Scan for the cell matching the given text and deliver its (X, Y) coordinate at center. 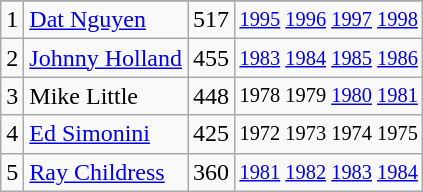
4 (12, 134)
1 (12, 20)
1995 1996 1997 1998 (329, 20)
Johnny Holland (106, 58)
448 (212, 96)
1983 1984 1985 1986 (329, 58)
517 (212, 20)
1981 1982 1983 1984 (329, 172)
425 (212, 134)
3 (12, 96)
Ray Childress (106, 172)
2 (12, 58)
360 (212, 172)
Ed Simonini (106, 134)
1972 1973 1974 1975 (329, 134)
Dat Nguyen (106, 20)
455 (212, 58)
1978 1979 1980 1981 (329, 96)
5 (12, 172)
Mike Little (106, 96)
